For the text-containing cell, return its midpoint in (X, Y) coordinate format. 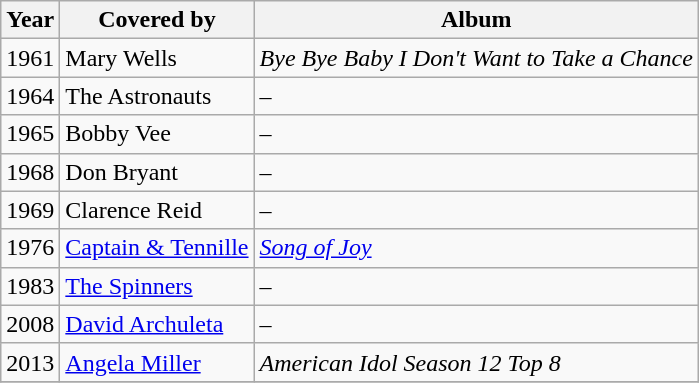
1965 (30, 134)
Don Bryant (157, 172)
Clarence Reid (157, 210)
Bobby Vee (157, 134)
2008 (30, 324)
1969 (30, 210)
Song of Joy (476, 248)
Year (30, 20)
David Archuleta (157, 324)
1961 (30, 58)
1983 (30, 286)
1976 (30, 248)
The Spinners (157, 286)
Captain & Tennille (157, 248)
1964 (30, 96)
Mary Wells (157, 58)
2013 (30, 362)
American Idol Season 12 Top 8 (476, 362)
Bye Bye Baby I Don't Want to Take a Chance (476, 58)
Album (476, 20)
1968 (30, 172)
Angela Miller (157, 362)
The Astronauts (157, 96)
Covered by (157, 20)
